Determine the (X, Y) coordinate at the center of the cell enclosing the given text.  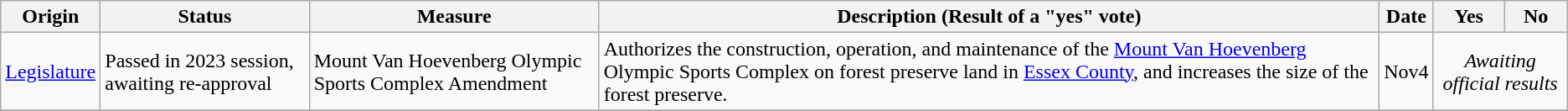
Passed in 2023 session, awaiting re-approval (204, 71)
Measure (454, 17)
No (1536, 17)
Mount Van Hoevenberg Olympic Sports Complex Amendment (454, 71)
Origin (50, 17)
Description (Result of a "yes" vote) (989, 17)
Awaiting official results (1500, 71)
Yes (1469, 17)
Status (204, 17)
Date (1406, 17)
Legislature (50, 71)
Nov4 (1406, 71)
